From the cell containing the given text, extract its center point as [x, y] coordinate. 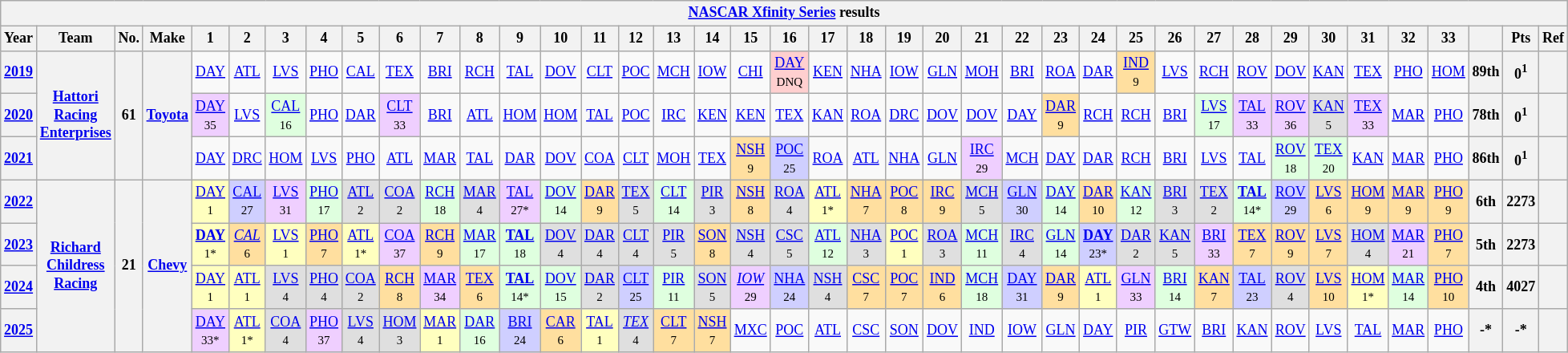
NSH8 [750, 201]
Ref [1554, 39]
SON5 [713, 287]
DAR10 [1098, 201]
MXC [750, 331]
10 [561, 39]
DAR4 [600, 245]
IND [981, 331]
DOV15 [561, 287]
BRI24 [519, 331]
ROV18 [1291, 158]
MAR17 [479, 245]
Year [19, 39]
MAR1 [440, 331]
Team [75, 39]
POC1 [904, 245]
MAR14 [1408, 287]
POC25 [790, 158]
HOM1* [1368, 287]
TEX6 [479, 287]
CLT4 [636, 245]
89th [1486, 72]
PHO4 [324, 287]
IRC [673, 116]
COA [600, 158]
TEX4 [636, 331]
DAY35 [210, 116]
TAL1 [600, 331]
4th [1486, 287]
31 [1368, 39]
13 [673, 39]
32 [1408, 39]
16 [790, 39]
ROA3 [943, 245]
GLN30 [1022, 201]
28 [1252, 39]
ROV9 [1291, 245]
MCH18 [981, 287]
CAL [361, 72]
7 [440, 39]
27 [1214, 39]
PIR3 [713, 201]
CHI [750, 72]
ATL12 [828, 245]
DAYDNQ [790, 72]
NHA7 [866, 201]
POC7 [904, 287]
IOW29 [750, 287]
TAL23 [1252, 287]
CSC [866, 331]
24 [1098, 39]
COA4 [285, 331]
PIR11 [673, 287]
6th [1486, 201]
MAR34 [440, 287]
20 [943, 39]
Make [167, 39]
HOM9 [1368, 201]
LVS6 [1328, 201]
TEX7 [1252, 245]
MCH5 [981, 201]
SON [904, 331]
PIR [1136, 331]
NASCAR Xfinity Series results [784, 13]
CAL27 [247, 201]
8 [479, 39]
DOV4 [561, 245]
2021 [19, 158]
TEX2 [1214, 201]
TEX5 [636, 201]
IRC9 [943, 201]
CLT7 [673, 331]
GTW [1175, 331]
CSC7 [866, 287]
LVS1 [285, 245]
Richard Childress Racing [75, 266]
TAL33 [1252, 116]
3 [285, 39]
PHO37 [324, 331]
2024 [19, 287]
ROA4 [790, 201]
18 [866, 39]
PHO17 [324, 201]
No. [128, 39]
MAR4 [479, 201]
BRI14 [1175, 287]
IND6 [943, 287]
ROV4 [1291, 287]
MAR9 [1408, 201]
CAR6 [561, 331]
NHA24 [790, 287]
1 [210, 39]
2023 [19, 245]
TEX33 [1368, 116]
POC8 [904, 201]
26 [1175, 39]
CLT14 [673, 201]
TAL18 [519, 245]
KAN7 [1214, 287]
29 [1291, 39]
2 [247, 39]
NSH7 [713, 331]
61 [128, 116]
LVS7 [1328, 245]
TAL27* [519, 201]
LVS10 [1328, 287]
12 [636, 39]
30 [1328, 39]
2025 [19, 331]
ATL2 [361, 201]
2022 [19, 201]
KAN12 [1136, 201]
5th [1486, 245]
78th [1486, 116]
COA37 [399, 245]
4027 [1522, 287]
CAL16 [285, 116]
25 [1136, 39]
86th [1486, 158]
BRI3 [1175, 201]
ROV36 [1291, 116]
RCH8 [399, 287]
HOM4 [1368, 245]
HOM3 [399, 331]
Hattori Racing Enterprises [75, 116]
IRC29 [981, 158]
DOV14 [561, 201]
23 [1061, 39]
IRC4 [1022, 245]
CLT33 [399, 116]
DAR16 [479, 331]
SON8 [713, 245]
4 [324, 39]
PHO9 [1449, 201]
Pts [1522, 39]
9 [519, 39]
DAY1* [210, 245]
NSH9 [750, 158]
MAR21 [1408, 245]
Toyota [167, 116]
DAY31 [1022, 287]
15 [750, 39]
IND9 [1136, 72]
CLT25 [636, 287]
22 [1022, 39]
RCH18 [440, 201]
17 [828, 39]
NHA3 [866, 245]
BRI33 [1214, 245]
11 [600, 39]
GLN14 [1061, 245]
DAY23* [1098, 245]
6 [399, 39]
2020 [19, 116]
RCH9 [440, 245]
TEX20 [1328, 158]
DAY14 [1061, 201]
GLN33 [1136, 287]
DAY33* [210, 331]
PHO10 [1449, 287]
ROV29 [1291, 201]
33 [1449, 39]
14 [713, 39]
CSC5 [790, 245]
5 [361, 39]
2019 [19, 72]
PIR5 [673, 245]
MCH11 [981, 245]
LVS17 [1214, 116]
CAL6 [247, 245]
Chevy [167, 266]
LVS31 [285, 201]
19 [904, 39]
